From the cell containing the given text, extract its center point as (X, Y) coordinate. 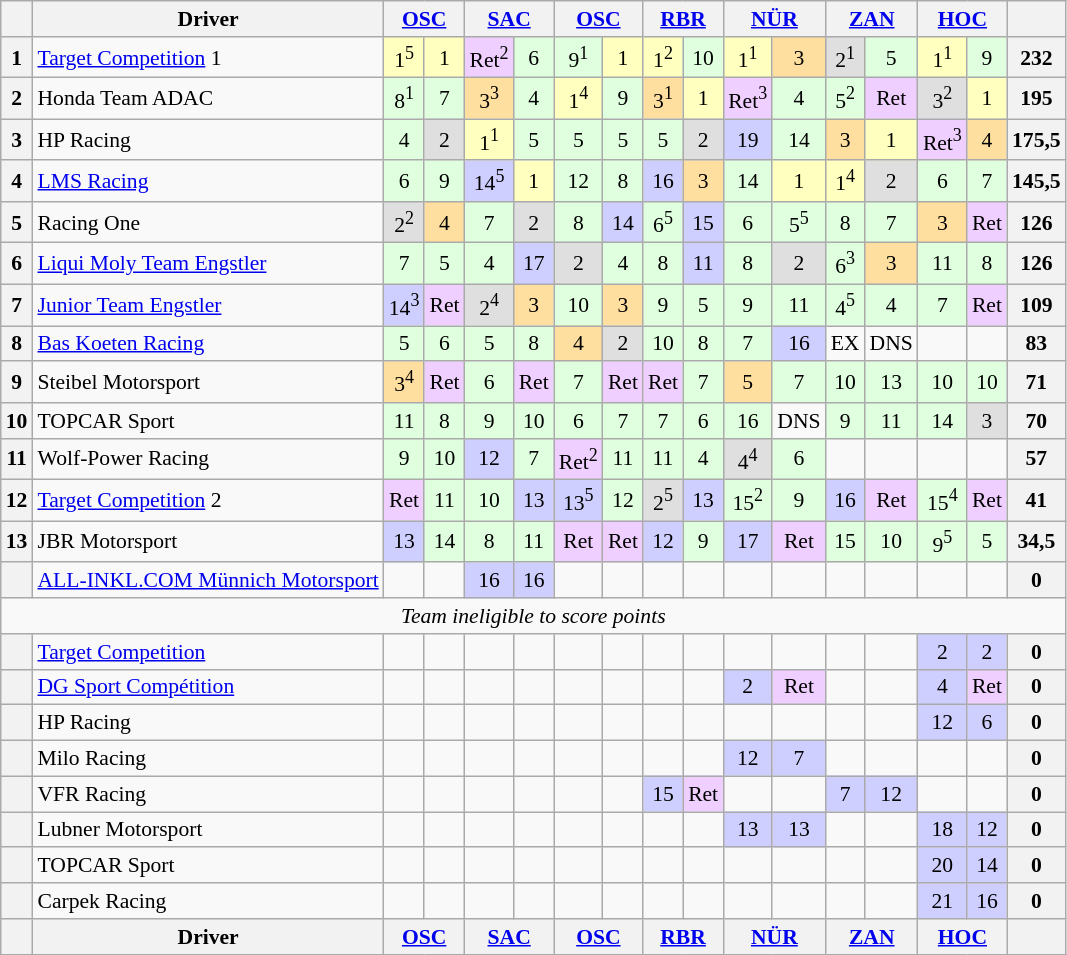
24 (490, 306)
152 (748, 500)
45 (846, 306)
232 (1036, 58)
DG Sport Compétition (208, 687)
20 (942, 866)
154 (942, 500)
95 (942, 542)
19 (748, 140)
LMS Racing (208, 182)
Carpek Racing (208, 901)
Steibel Motorsport (208, 382)
Team ineligible to score points (534, 616)
31 (663, 98)
VFR Racing (208, 794)
57 (1036, 460)
Racing One (208, 222)
Target Competition 1 (208, 58)
Milo Racing (208, 759)
109 (1036, 306)
52 (846, 98)
Wolf-Power Racing (208, 460)
71 (1036, 382)
34 (404, 382)
Bas Koeten Racing (208, 344)
70 (1036, 421)
Honda Team ADAC (208, 98)
145,5 (1036, 182)
65 (663, 222)
Target Competition 2 (208, 500)
63 (846, 264)
175,5 (1036, 140)
33 (490, 98)
55 (798, 222)
EX (846, 344)
44 (748, 460)
83 (1036, 344)
135 (578, 500)
34,5 (1036, 542)
81 (404, 98)
91 (578, 58)
Target Competition (208, 652)
22 (404, 222)
JBR Motorsport (208, 542)
ALL-INKL.COM Münnich Motorsport (208, 581)
Lubner Motorsport (208, 830)
Junior Team Engstler (208, 306)
25 (663, 500)
195 (1036, 98)
18 (942, 830)
143 (404, 306)
41 (1036, 500)
32 (942, 98)
145 (490, 182)
Liqui Moly Team Engstler (208, 264)
